For the text-containing cell, return its midpoint in (x, y) coordinate format. 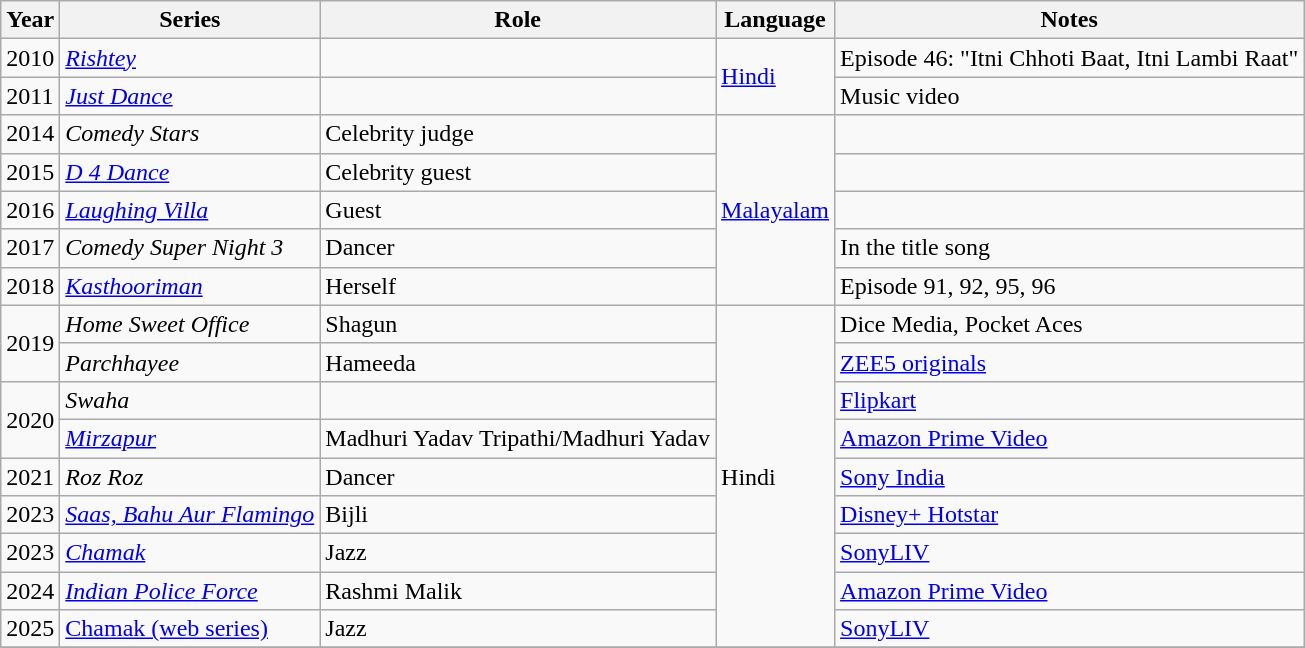
Episode 91, 92, 95, 96 (1070, 286)
Chamak (web series) (190, 629)
Parchhayee (190, 362)
2015 (30, 172)
Series (190, 20)
2025 (30, 629)
2020 (30, 419)
Dice Media, Pocket Aces (1070, 324)
Bijli (518, 515)
2017 (30, 248)
Kasthooriman (190, 286)
Comedy Stars (190, 134)
Notes (1070, 20)
Saas, Bahu Aur Flamingo (190, 515)
D 4 Dance (190, 172)
Laughing Villa (190, 210)
Disney+ Hotstar (1070, 515)
Music video (1070, 96)
In the title song (1070, 248)
Language (776, 20)
Role (518, 20)
Sony India (1070, 477)
Just Dance (190, 96)
Indian Police Force (190, 591)
Madhuri Yadav Tripathi/Madhuri Yadav (518, 438)
Shagun (518, 324)
2016 (30, 210)
Year (30, 20)
2010 (30, 58)
Celebrity judge (518, 134)
Chamak (190, 553)
ZEE5 originals (1070, 362)
Herself (518, 286)
Episode 46: "Itni Chhoti Baat, Itni Lambi Raat" (1070, 58)
2019 (30, 343)
Malayalam (776, 210)
Roz Roz (190, 477)
Home Sweet Office (190, 324)
Flipkart (1070, 400)
2024 (30, 591)
Mirzapur (190, 438)
Celebrity guest (518, 172)
Hameeda (518, 362)
2021 (30, 477)
Comedy Super Night 3 (190, 248)
2011 (30, 96)
Rashmi Malik (518, 591)
Guest (518, 210)
2014 (30, 134)
2018 (30, 286)
Rishtey (190, 58)
Swaha (190, 400)
